Output the (x, y) coordinate of the center of the cell containing the given text.  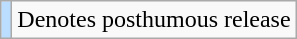
Denotes posthumous release (154, 20)
